Return (x, y) of the center of cell containing provided text 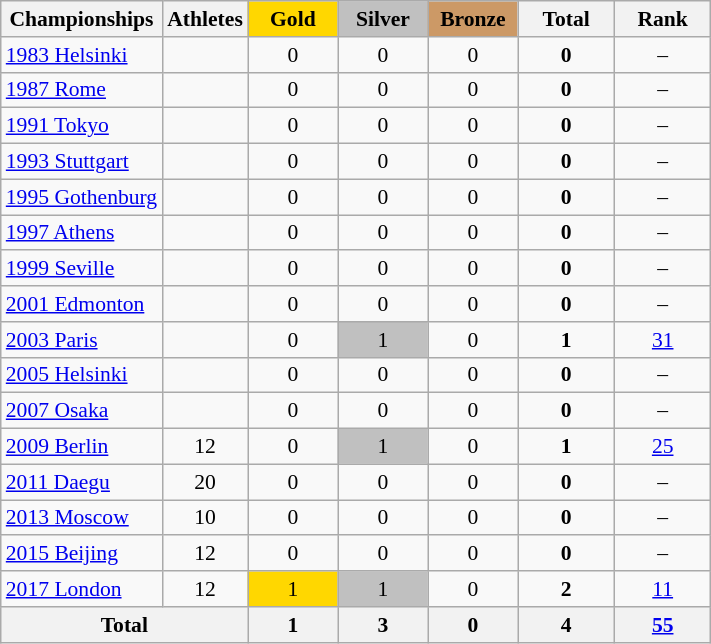
4 (566, 625)
2003 Paris (82, 340)
3 (383, 625)
2005 Helsinki (82, 375)
2 (566, 589)
Gold (293, 19)
31 (662, 340)
25 (662, 447)
1993 Stuttgart (82, 162)
1999 Seville (82, 269)
1991 Tokyo (82, 126)
2011 Daegu (82, 482)
Rank (662, 19)
20 (205, 482)
11 (662, 589)
1997 Athens (82, 233)
2007 Osaka (82, 411)
Championships (82, 19)
55 (662, 625)
10 (205, 518)
2001 Edmonton (82, 304)
2015 Beijing (82, 554)
2017 London (82, 589)
1987 Rome (82, 90)
Athletes (205, 19)
Silver (383, 19)
Bronze (473, 19)
1983 Helsinki (82, 55)
1995 Gothenburg (82, 197)
2013 Moscow (82, 518)
2009 Berlin (82, 447)
